Locate the cell with the specified text and output its (x, y) center coordinate. 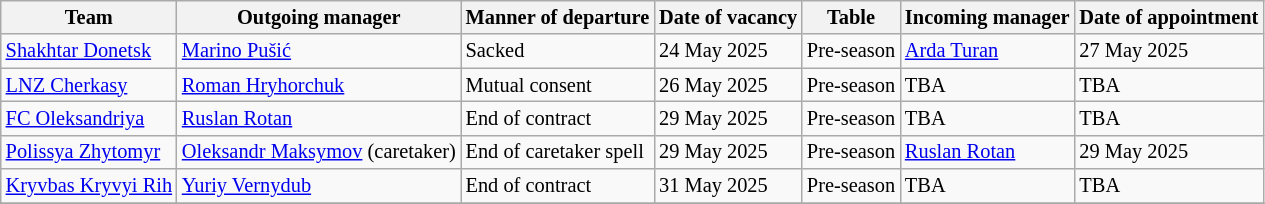
Yuriy Vernydub (319, 186)
Shakhtar Donetsk (89, 51)
FC Oleksandriya (89, 118)
LNZ Cherkasy (89, 85)
Arda Turan (987, 51)
End of caretaker spell (558, 152)
26 May 2025 (728, 85)
Date of appointment (1170, 17)
Date of vacancy (728, 17)
Kryvbas Kryvyi Rih (89, 186)
Polissya Zhytomyr (89, 152)
24 May 2025 (728, 51)
Incoming manager (987, 17)
31 May 2025 (728, 186)
Manner of departure (558, 17)
Oleksandr Maksymov (caretaker) (319, 152)
27 May 2025 (1170, 51)
Sacked (558, 51)
Table (851, 17)
Team (89, 17)
Roman Hryhorchuk (319, 85)
Outgoing manager (319, 17)
Marino Pušić (319, 51)
Mutual consent (558, 85)
